Output the [X, Y] coordinate of the center of the cell containing the given text.  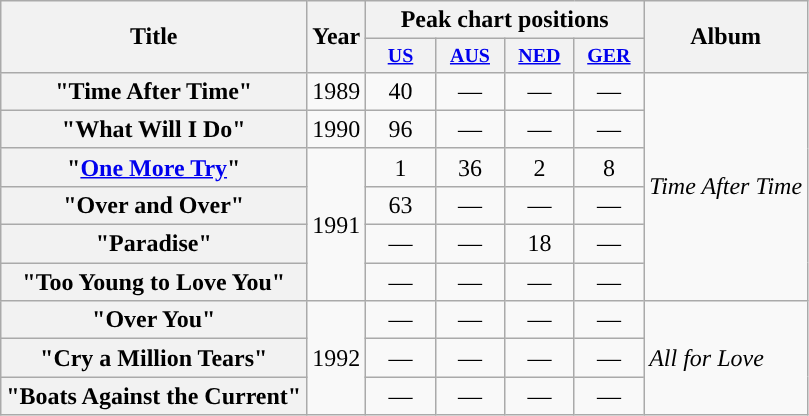
Time After Time [726, 186]
Peak chart positions [505, 20]
Title [154, 37]
"Over and Over" [154, 205]
Album [726, 37]
"Boats Against the Current" [154, 396]
36 [470, 167]
18 [540, 244]
"Too Young to Love You" [154, 282]
All for Love [726, 358]
2 [540, 167]
40 [400, 91]
63 [400, 205]
"Paradise" [154, 244]
"Cry a Million Tears" [154, 358]
1992 [336, 358]
AUS [470, 56]
"Over You" [154, 320]
Year [336, 37]
1989 [336, 91]
"One More Try" [154, 167]
GER [608, 56]
"What Will I Do" [154, 129]
1991 [336, 224]
"Time After Time" [154, 91]
8 [608, 167]
1 [400, 167]
96 [400, 129]
NED [540, 56]
US [400, 56]
1990 [336, 129]
